Output the [x, y] coordinate of the center of the cell containing the given text.  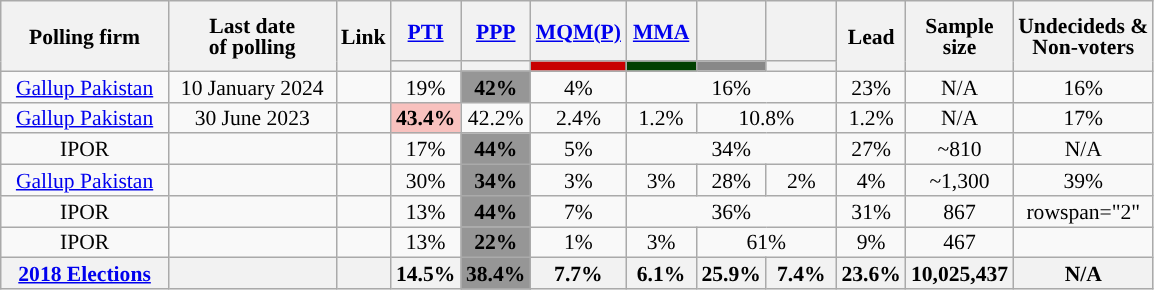
10.8% [766, 118]
2% [801, 180]
9% [870, 242]
~810 [960, 150]
42.2% [496, 118]
30% [426, 180]
7% [578, 212]
Polling firm [85, 36]
MMA [661, 31]
PPP [496, 31]
61% [766, 242]
38.4% [496, 274]
43.4% [426, 118]
7.4% [801, 274]
467 [960, 242]
39% [1083, 180]
14.5% [426, 274]
Lead [870, 36]
22% [496, 242]
10,025,437 [960, 274]
5% [578, 150]
10 January 2024 [252, 86]
Samplesize [960, 36]
27% [870, 150]
42% [496, 86]
25.9% [731, 274]
36% [731, 212]
31% [870, 212]
2.4% [578, 118]
30 June 2023 [252, 118]
PTI [426, 31]
28% [731, 180]
19% [426, 86]
6.1% [661, 274]
rowspan="2" [1083, 212]
2018 Elections [85, 274]
Last dateof polling [252, 36]
Link [364, 36]
MQM(P) [578, 31]
~1,300 [960, 180]
23% [870, 86]
23.6% [870, 274]
1% [578, 242]
867 [960, 212]
Undecideds &Non-voters [1083, 36]
7.7% [578, 274]
